Locate the cell with the specified text and output its (x, y) center coordinate. 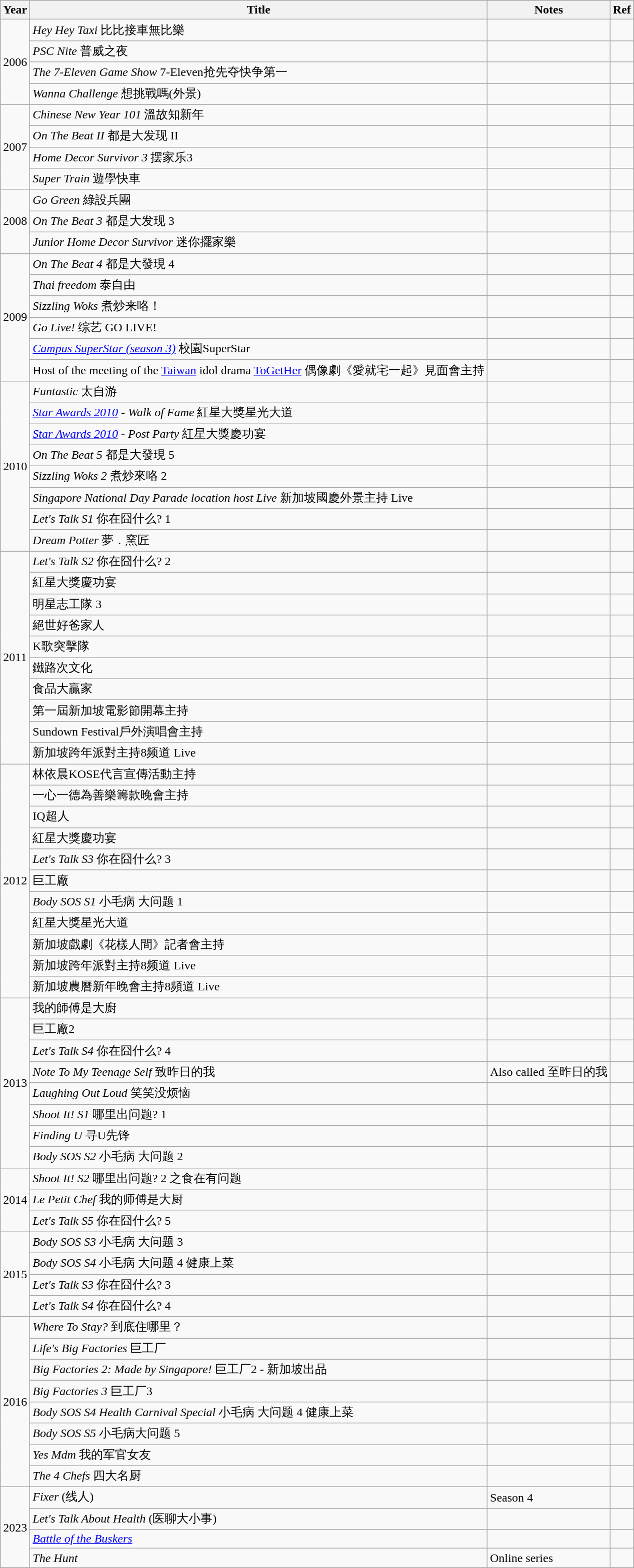
新加坡農曆新年晚會主持8頻道 Live (259, 987)
On The Beat 5 都是大發現 5 (259, 456)
PSC Nite 普威之夜 (259, 51)
Year (15, 10)
Body SOS S2 小毛病 大问题 2 (259, 1157)
絕世好爸家人 (259, 626)
食品大贏家 (259, 690)
一心一德為善樂籌款晚會主持 (259, 795)
Go Green 綠設兵團 (259, 200)
林依晨KOSE代言宣傳活動主持 (259, 775)
Body SOS S4 Health Carnival Special 小毛病 大问题 4 健康上菜 (259, 1412)
IQ超人 (259, 817)
Let's Talk About Health (医聊大小事) (259, 1519)
Shoot It! S1 哪里出问题? 1 (259, 1115)
Campus SuperStar (season 3) 校園SuperStar (259, 349)
我的師傅是大廚 (259, 1008)
Dream Potter 夢．窯匠 (259, 541)
On The Beat 4 都是大發現 4 (259, 264)
Online series (549, 1558)
鐵路次文化 (259, 669)
巨工廠2 (259, 1029)
Yes Mdm 我的军官女友 (259, 1455)
Ref (622, 10)
Let's Talk S5 你在囧什么? 5 (259, 1221)
Title (259, 10)
紅星大獎星光大道 (259, 923)
Home Decor Survivor 3 摆家乐3 (259, 158)
Finding U 寻U先锋 (259, 1136)
Star Awards 2010 - Post Party 紅星大獎慶功宴 (259, 435)
2009 (15, 317)
2011 (15, 658)
Fixer (线人) (259, 1498)
Let's Talk S2 你在囧什么? 2 (259, 562)
2023 (15, 1527)
Laughing Out Loud 笑笑没烦恼 (259, 1093)
2008 (15, 221)
2007 (15, 147)
The 7-Eleven Game Show 7-Eleven抢先夺快争第一 (259, 73)
第一屆新加坡電影節開幕主持 (259, 711)
The Hunt (259, 1558)
K歌突擊隊 (259, 647)
Le Petit Chef 我的师傅是大厨 (259, 1200)
Battle of the Buskers (259, 1539)
Sizzling Woks 煮炒来咯！ (259, 307)
Funtastic 太自游 (259, 392)
Season 4 (549, 1498)
Shoot It! S2 哪里出问题? 2 之食在有问题 (259, 1178)
2006 (15, 62)
Go Live! 综艺 GO LIVE! (259, 328)
Note To My Teenage Self 致昨日的我 (259, 1072)
新加坡戲劇《花樣人間》記者會主持 (259, 944)
Wanna Challenge 想挑戰嗎(外景) (259, 94)
Sundown Festival戶外演唱會主持 (259, 732)
2014 (15, 1200)
Sizzling Woks 2 煮炒來咯 2 (259, 477)
Singapore National Day Parade location host Live 新加坡國慶外景主持 Live (259, 498)
Life's Big Factories 巨工厂 (259, 1349)
2015 (15, 1274)
Junior Home Decor Survivor 迷你擺家樂 (259, 243)
The 4 Chefs 四大名厨 (259, 1476)
Big Factories 2: Made by Singapore! 巨工厂2 - 新加坡出品 (259, 1370)
Star Awards 2010 - Walk of Fame 紅星大獎星光大道 (259, 413)
Chinese New Year 101 溫故知新年 (259, 115)
Let's Talk S1 你在囧什么? 1 (259, 520)
2016 (15, 1402)
Where To Stay? 到底住哪里？ (259, 1327)
2013 (15, 1083)
Body SOS S4 小毛病 大问题 4 健康上菜 (259, 1263)
Also called 至昨日的我 (549, 1072)
Thai freedom 泰自由 (259, 286)
Super Train 遊學快車 (259, 179)
Host of the meeting of the Taiwan idol drama ToGetHer 偶像劇《愛就宅一起》見面會主持 (259, 371)
2012 (15, 880)
On The Beat II 都是大发现 II (259, 137)
巨工廠 (259, 880)
2010 (15, 466)
Body SOS S3 小毛病 大问题 3 (259, 1242)
Body SOS S1 小毛病 大问题 1 (259, 902)
Body SOS S5 小毛病大问题 5 (259, 1434)
Big Factories 3 巨工厂3 (259, 1391)
Notes (549, 10)
Hey Hey Taxi 比比接車無比樂 (259, 30)
On The Beat 3 都是大发现 3 (259, 222)
明星志工隊 3 (259, 605)
